Pinpoint the cell where the given text exists, returning its [X, Y] midpoint coordinate. 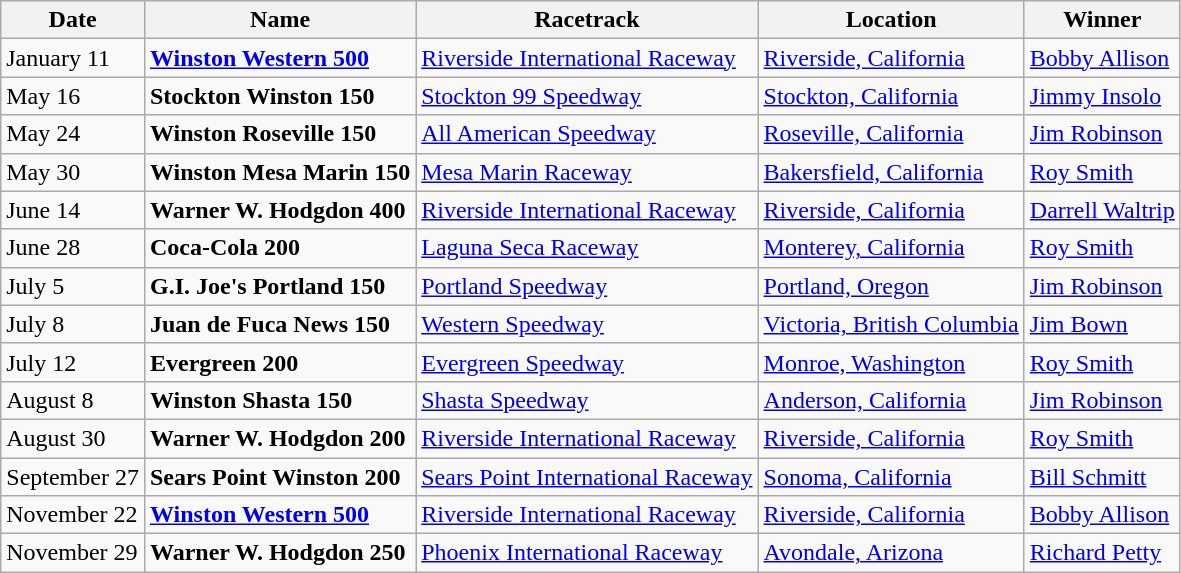
August 8 [73, 400]
Warner W. Hodgdon 200 [280, 438]
Richard Petty [1102, 553]
Portland, Oregon [891, 286]
Warner W. Hodgdon 400 [280, 210]
June 14 [73, 210]
All American Speedway [587, 134]
Sears Point International Raceway [587, 477]
Winner [1102, 20]
Monterey, California [891, 248]
Phoenix International Raceway [587, 553]
G.I. Joe's Portland 150 [280, 286]
June 28 [73, 248]
Stockton Winston 150 [280, 96]
November 29 [73, 553]
Jimmy Insolo [1102, 96]
Location [891, 20]
Monroe, Washington [891, 362]
Juan de Fuca News 150 [280, 324]
September 27 [73, 477]
Date [73, 20]
Portland Speedway [587, 286]
Winston Roseville 150 [280, 134]
Mesa Marin Raceway [587, 172]
Sonoma, California [891, 477]
Winston Mesa Marin 150 [280, 172]
Coca-Cola 200 [280, 248]
January 11 [73, 58]
Avondale, Arizona [891, 553]
Name [280, 20]
July 8 [73, 324]
Laguna Seca Raceway [587, 248]
August 30 [73, 438]
Bill Schmitt [1102, 477]
Stockton, California [891, 96]
May 30 [73, 172]
May 16 [73, 96]
July 5 [73, 286]
Roseville, California [891, 134]
Jim Bown [1102, 324]
Anderson, California [891, 400]
Winston Shasta 150 [280, 400]
Darrell Waltrip [1102, 210]
November 22 [73, 515]
Racetrack [587, 20]
Victoria, British Columbia [891, 324]
Evergreen 200 [280, 362]
Warner W. Hodgdon 250 [280, 553]
Western Speedway [587, 324]
Stockton 99 Speedway [587, 96]
Shasta Speedway [587, 400]
Sears Point Winston 200 [280, 477]
Evergreen Speedway [587, 362]
May 24 [73, 134]
July 12 [73, 362]
Bakersfield, California [891, 172]
